Return (x, y) of the center of cell containing provided text 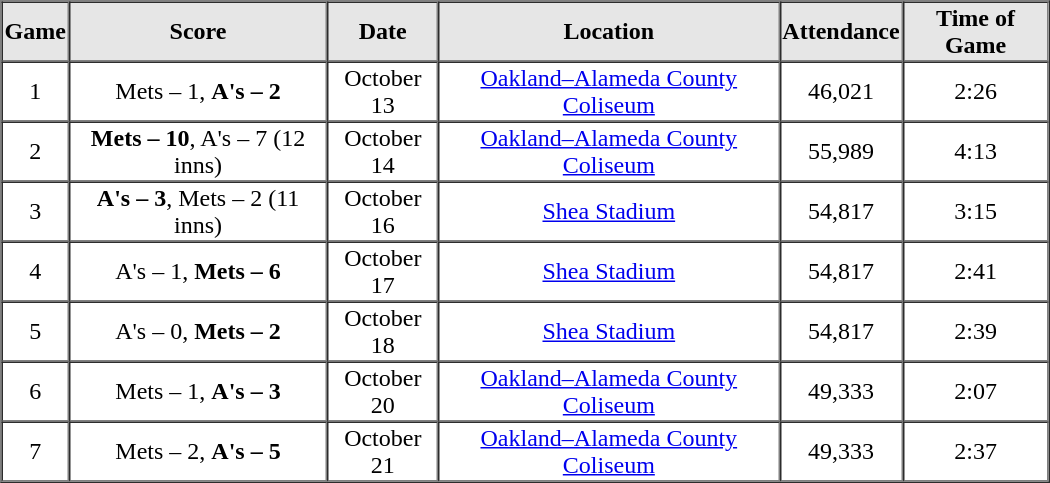
2:07 (976, 392)
October 21 (382, 452)
Date (382, 32)
2:39 (976, 332)
4:13 (976, 152)
A's – 3, Mets – 2 (11 inns) (198, 212)
October 17 (382, 272)
Mets – 10, A's – 7 (12 inns) (198, 152)
3 (36, 212)
A's – 0, Mets – 2 (198, 332)
2 (36, 152)
Time of Game (976, 32)
October 14 (382, 152)
Mets – 1, A's – 2 (198, 92)
Mets – 1, A's – 3 (198, 392)
October 13 (382, 92)
2:41 (976, 272)
46,021 (840, 92)
5 (36, 332)
1 (36, 92)
October 16 (382, 212)
3:15 (976, 212)
Score (198, 32)
55,989 (840, 152)
Mets – 2, A's – 5 (198, 452)
October 20 (382, 392)
Location (608, 32)
4 (36, 272)
Game (36, 32)
7 (36, 452)
Attendance (840, 32)
2:26 (976, 92)
October 18 (382, 332)
2:37 (976, 452)
6 (36, 392)
A's – 1, Mets – 6 (198, 272)
